Capture the cell that displays the provided text and extract its [x, y] central coordinate. 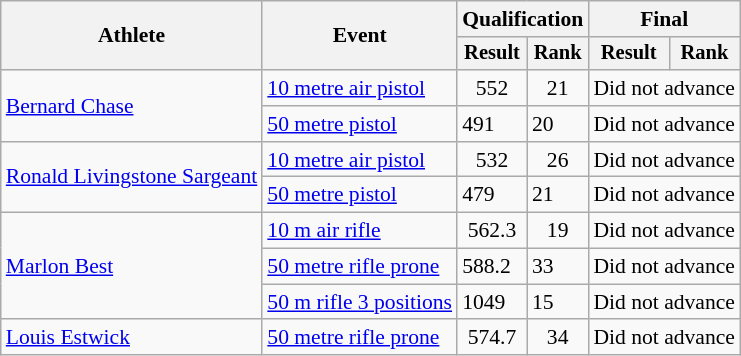
552 [492, 88]
26 [558, 160]
Qualification [522, 19]
Final [664, 19]
33 [558, 267]
574.7 [492, 338]
19 [558, 231]
Athlete [132, 36]
20 [558, 124]
562.3 [492, 231]
15 [558, 302]
479 [492, 195]
Louis Estwick [132, 338]
50 m rifle 3 positions [360, 302]
10 m air rifle [360, 231]
Event [360, 36]
588.2 [492, 267]
Ronald Livingstone Sargeant [132, 178]
34 [558, 338]
1049 [492, 302]
Marlon Best [132, 266]
532 [492, 160]
491 [492, 124]
Bernard Chase [132, 106]
